Pinpoint the cell where the given text exists, returning its (x, y) midpoint coordinate. 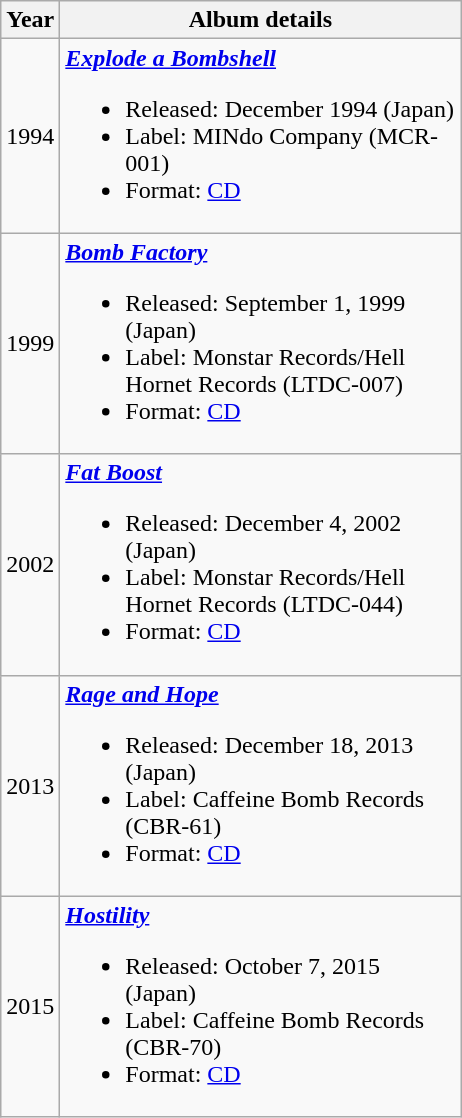
Year (30, 20)
1994 (30, 136)
Rage and HopeReleased: December 18, 2013 (Japan)Label: Caffeine Bomb Records (CBR-61)Format: CD (260, 786)
2013 (30, 786)
Bomb FactoryReleased: September 1, 1999 (Japan)Label: Monstar Records/Hell Hornet Records (LTDC-007)Format: CD (260, 344)
2002 (30, 564)
Album details (260, 20)
Fat BoostReleased: December 4, 2002 (Japan)Label: Monstar Records/Hell Hornet Records (LTDC-044)Format: CD (260, 564)
HostilityReleased: October 7, 2015 (Japan)Label: Caffeine Bomb Records (CBR-70)Format: CD (260, 1006)
1999 (30, 344)
2015 (30, 1006)
Explode a BombshellReleased: December 1994 (Japan)Label: MINdo Company (MCR-001)Format: CD (260, 136)
